Return (x, y) of the center of cell containing provided text 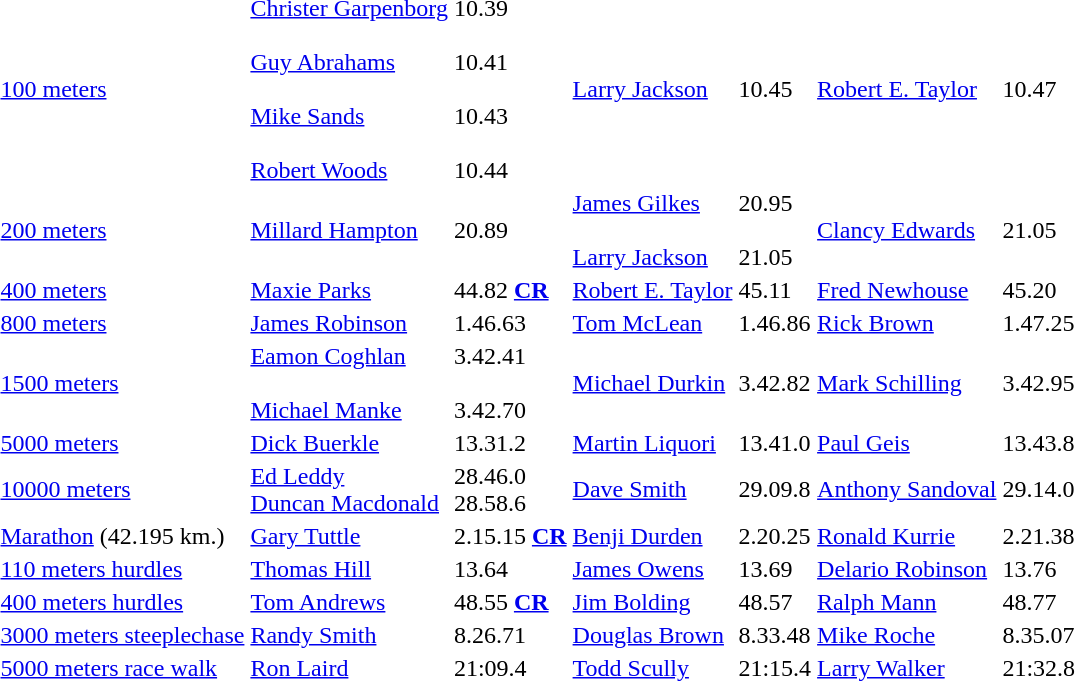
48.57 (775, 602)
Mark Schilling (907, 383)
James Owens (652, 569)
13.41.0 (775, 443)
1.46.86 (775, 323)
Millard Hampton (350, 230)
Fred Newhouse (907, 290)
James GilkesLarry Jackson (652, 230)
Delario Robinson (907, 569)
20.9521.05 (775, 230)
Eamon CoghlanMichael Manke (350, 383)
Ronald Kurrie (907, 536)
28.46.028.58.6 (510, 490)
3.42.82 (775, 383)
45.11 (775, 290)
3.42.41 3.42.70 (510, 383)
20.89 (510, 230)
48.55 CR (510, 602)
Thomas Hill (350, 569)
13.69 (775, 569)
Randy Smith (350, 635)
Dick Buerkle (350, 443)
13.31.2 (510, 443)
James Robinson (350, 323)
29.09.8 (775, 490)
Rick Brown (907, 323)
8.26.71 (510, 635)
Ralph Mann (907, 602)
1.46.63 (510, 323)
Jim Bolding (652, 602)
Robert E. Taylor (652, 290)
Tom McLean (652, 323)
Michael Durkin (652, 383)
Douglas Brown (652, 635)
Maxie Parks (350, 290)
Benji Durden (652, 536)
Dave Smith (652, 490)
8.33.48 (775, 635)
Tom Andrews (350, 602)
13.64 (510, 569)
2.20.25 (775, 536)
Clancy Edwards (907, 230)
44.82 CR (510, 290)
Paul Geis (907, 443)
2.15.15 CR (510, 536)
Ed Leddy Duncan Macdonald (350, 490)
Gary Tuttle (350, 536)
Martin Liquori (652, 443)
Mike Roche (907, 635)
Anthony Sandoval (907, 490)
